Scan for the cell matching the given text and deliver its [x, y] coordinate at center. 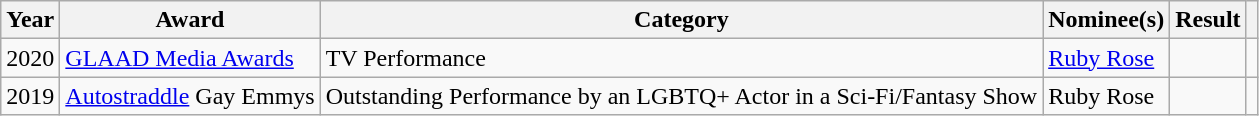
Outstanding Performance by an LGBTQ+ Actor in a Sci-Fi/Fantasy Show [682, 96]
Nominee(s) [1106, 20]
Award [190, 20]
Year [30, 20]
Result [1208, 20]
GLAAD Media Awards [190, 58]
Autostraddle Gay Emmys [190, 96]
2019 [30, 96]
2020 [30, 58]
TV Performance [682, 58]
Category [682, 20]
